Return [x, y] of the center of cell containing provided text 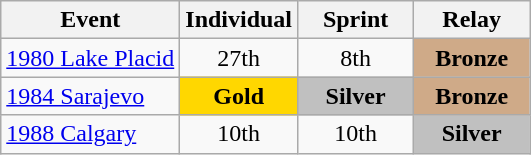
8th [356, 58]
Individual [239, 20]
27th [239, 58]
Gold [239, 96]
1988 Calgary [90, 134]
Relay [472, 20]
1980 Lake Placid [90, 58]
Event [90, 20]
Sprint [356, 20]
1984 Sarajevo [90, 96]
